Output the [X, Y] coordinate of the center of the cell containing the given text.  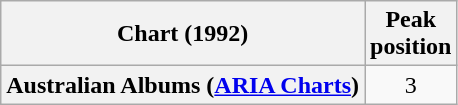
Australian Albums (ARIA Charts) [183, 85]
Chart (1992) [183, 34]
Peakposition [411, 34]
3 [411, 85]
